Identify which cell holds the provided text, then report its [x, y] central coordinate. 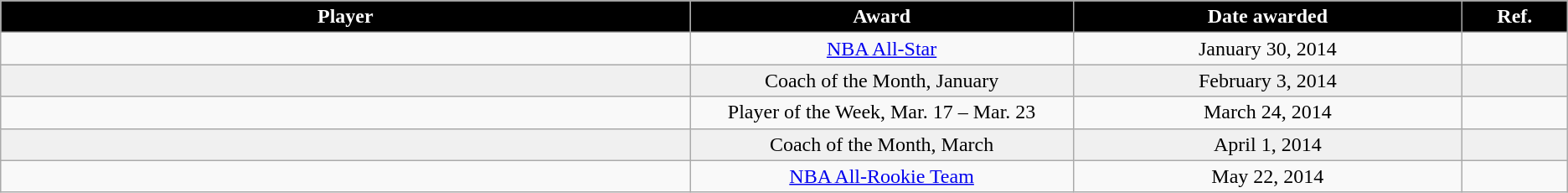
April 1, 2014 [1267, 144]
Player [345, 17]
NBA All-Rookie Team [881, 176]
Coach of the Month, March [881, 144]
February 3, 2014 [1267, 81]
NBA All-Star [881, 49]
Coach of the Month, January [881, 81]
January 30, 2014 [1267, 49]
Award [881, 17]
March 24, 2014 [1267, 112]
Ref. [1514, 17]
Date awarded [1267, 17]
Player of the Week, Mar. 17 – Mar. 23 [881, 112]
May 22, 2014 [1267, 176]
